Provide the (X, Y) coordinate of the cell's center where the given text is located.  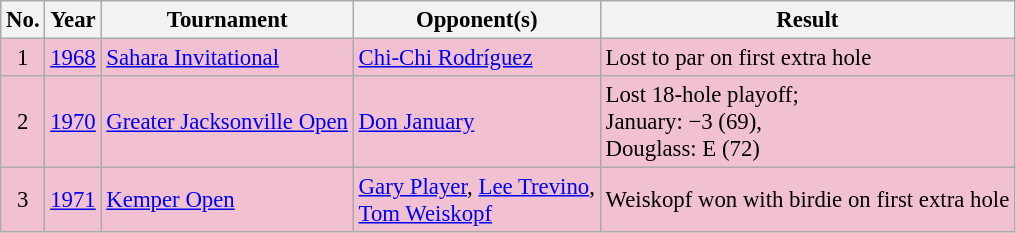
1968 (73, 58)
Result (807, 20)
Year (73, 20)
1970 (73, 122)
Chi-Chi Rodríguez (476, 58)
Lost to par on first extra hole (807, 58)
2 (23, 122)
1 (23, 58)
Gary Player, Lee Trevino, Tom Weiskopf (476, 200)
1971 (73, 200)
Tournament (227, 20)
Don January (476, 122)
Kemper Open (227, 200)
Opponent(s) (476, 20)
Greater Jacksonville Open (227, 122)
3 (23, 200)
Weiskopf won with birdie on first extra hole (807, 200)
Sahara Invitational (227, 58)
No. (23, 20)
Lost 18-hole playoff;January: −3 (69),Douglass: E (72) (807, 122)
